Locate the cell with the specified text and output its [x, y] center coordinate. 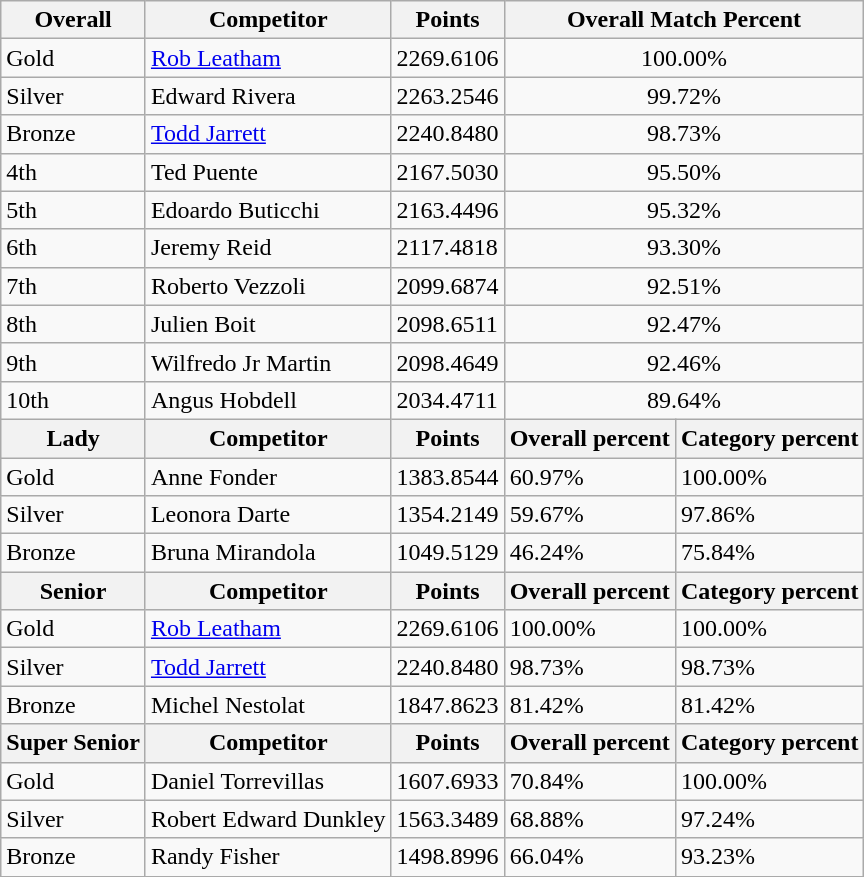
92.51% [684, 286]
2163.4496 [448, 210]
Leonora Darte [268, 515]
1847.8623 [448, 705]
93.23% [770, 857]
2099.6874 [448, 286]
6th [74, 248]
60.97% [590, 477]
Angus Hobdell [268, 400]
59.67% [590, 515]
8th [74, 324]
97.24% [770, 819]
Lady [74, 438]
1498.8996 [448, 857]
Bruna Mirandola [268, 553]
Michel Nestolat [268, 705]
4th [74, 172]
70.84% [590, 781]
Julien Boit [268, 324]
Randy Fisher [268, 857]
Overall [74, 20]
Senior [74, 591]
1383.8544 [448, 477]
1563.3489 [448, 819]
95.50% [684, 172]
Wilfredo Jr Martin [268, 362]
2098.6511 [448, 324]
2263.2546 [448, 96]
1607.6933 [448, 781]
Robert Edward Dunkley [268, 819]
1354.2149 [448, 515]
95.32% [684, 210]
7th [74, 286]
Ted Puente [268, 172]
10th [74, 400]
99.72% [684, 96]
2034.4711 [448, 400]
Anne Fonder [268, 477]
5th [74, 210]
2167.5030 [448, 172]
Edoardo Buticchi [268, 210]
Roberto Vezzoli [268, 286]
97.86% [770, 515]
Super Senior [74, 743]
2117.4818 [448, 248]
9th [74, 362]
92.46% [684, 362]
89.64% [684, 400]
1049.5129 [448, 553]
2098.4649 [448, 362]
93.30% [684, 248]
Daniel Torrevillas [268, 781]
Edward Rivera [268, 96]
46.24% [590, 553]
75.84% [770, 553]
Jeremy Reid [268, 248]
66.04% [590, 857]
Overall Match Percent [684, 20]
92.47% [684, 324]
68.88% [590, 819]
